Return the [x, y] coordinate for the center point of the cell that contains the specified text.  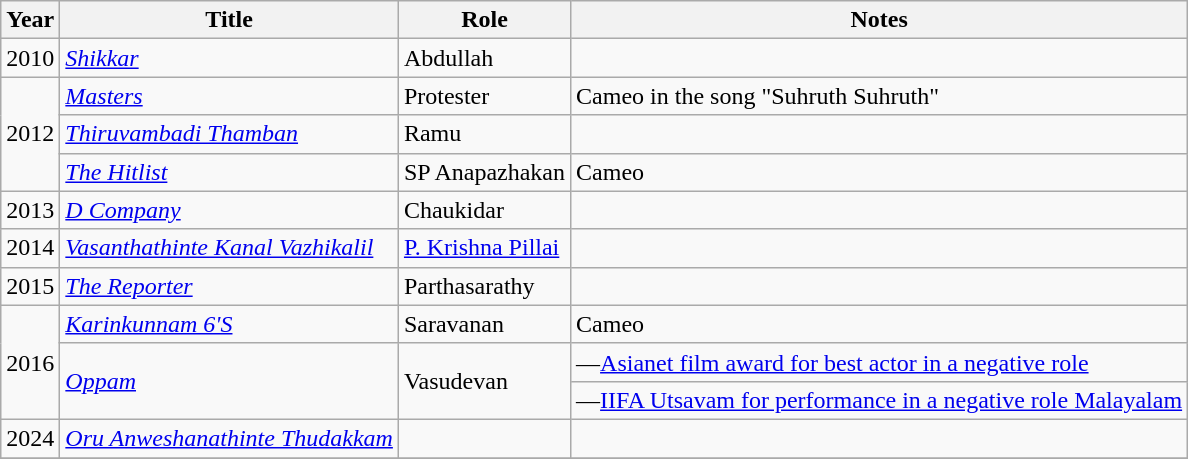
Oppam [230, 381]
2014 [30, 248]
Vasudevan [484, 381]
The Hitlist [230, 172]
Year [30, 20]
Cameo in the song "Suhruth Suhruth" [880, 96]
2016 [30, 362]
SP Anapazhakan [484, 172]
Role [484, 20]
Title [230, 20]
Thiruvambadi Thamban [230, 134]
Karinkunnam 6'S [230, 324]
Oru Anweshanathinte Thudakkam [230, 438]
Chaukidar [484, 210]
Shikkar [230, 58]
Notes [880, 20]
—IIFA Utsavam for performance in a negative role Malayalam [880, 400]
2012 [30, 134]
Vasanthathinte Kanal Vazhikalil [230, 248]
2015 [30, 286]
D Company [230, 210]
Ramu [484, 134]
2024 [30, 438]
Protester [484, 96]
The Reporter [230, 286]
Saravanan [484, 324]
P. Krishna Pillai [484, 248]
Abdullah [484, 58]
2010 [30, 58]
Parthasarathy [484, 286]
Masters [230, 96]
2013 [30, 210]
—Asianet film award for best actor in a negative role [880, 362]
